Scan for the cell matching the given text and deliver its [X, Y] coordinate at center. 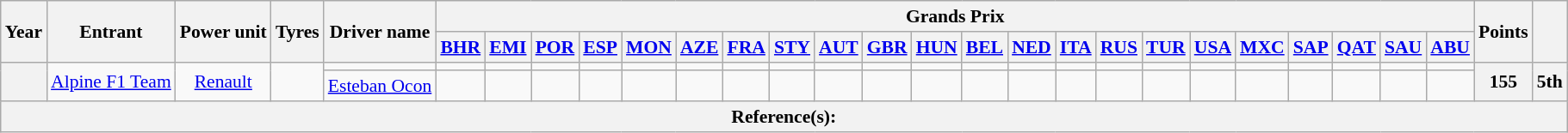
AZE [699, 47]
HUN [937, 47]
NED [1032, 47]
EMI [508, 47]
ABU [1450, 47]
SAU [1404, 47]
MXC [1262, 47]
TUR [1166, 47]
QAT [1357, 47]
Tyres [298, 31]
MON [649, 47]
BEL [985, 47]
Esteban Ocon [381, 87]
5th [1550, 82]
FRA [746, 47]
AUT [839, 47]
Reference(s): [784, 117]
Points [1503, 31]
Year [24, 31]
Renault [224, 82]
ESP [600, 47]
STY [792, 47]
155 [1503, 82]
ITA [1076, 47]
RUS [1119, 47]
GBR [887, 47]
POR [555, 47]
Alpine F1 Team [111, 82]
Grands Prix [955, 16]
USA [1212, 47]
Driver name [381, 31]
BHR [460, 47]
SAP [1311, 47]
Power unit [224, 31]
Entrant [111, 31]
